Search for the cell housing the specified text and yield its [x, y] center coordinate. 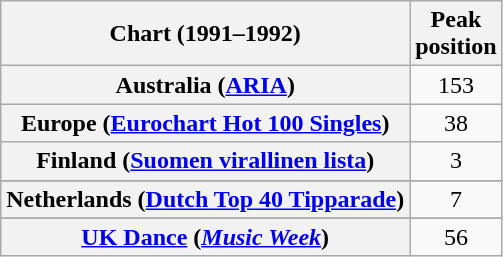
Finland (Suomen virallinen lista) [206, 161]
38 [456, 123]
7 [456, 199]
Netherlands (Dutch Top 40 Tipparade) [206, 199]
Peakposition [456, 34]
56 [456, 237]
Europe (Eurochart Hot 100 Singles) [206, 123]
153 [456, 85]
Chart (1991–1992) [206, 34]
3 [456, 161]
UK Dance (Music Week) [206, 237]
Australia (ARIA) [206, 85]
